Pinpoint the cell where the given text exists, returning its [x, y] midpoint coordinate. 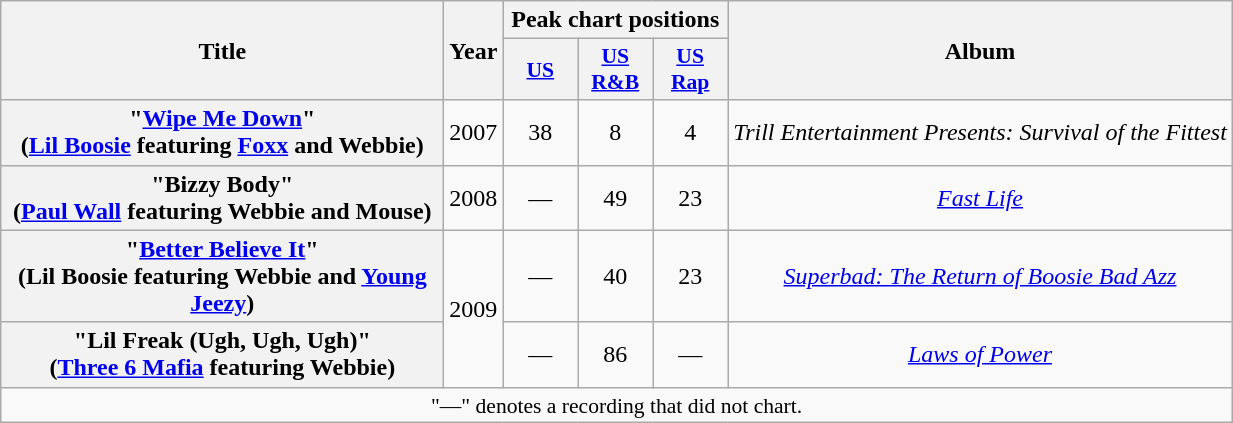
US [540, 70]
"Better Believe It"(Lil Boosie featuring Webbie and Young Jeezy) [222, 276]
8 [616, 132]
Year [474, 50]
2009 [474, 308]
"Wipe Me Down"(Lil Boosie featuring Foxx and Webbie) [222, 132]
USR&B [616, 70]
4 [690, 132]
"Bizzy Body"(Paul Wall featuring Webbie and Mouse) [222, 198]
2008 [474, 198]
Trill Entertainment Presents: Survival of the Fittest [980, 132]
2007 [474, 132]
Fast Life [980, 198]
Peak chart positions [616, 20]
38 [540, 132]
Title [222, 50]
Laws of Power [980, 354]
"Lil Freak (Ugh, Ugh, Ugh)"(Three 6 Mafia featuring Webbie) [222, 354]
"—" denotes a recording that did not chart. [617, 405]
Superbad: The Return of Boosie Bad Azz [980, 276]
49 [616, 198]
Album [980, 50]
USRap [690, 70]
86 [616, 354]
40 [616, 276]
